Return the [x, y] coordinate for the center point of the cell that contains the specified text.  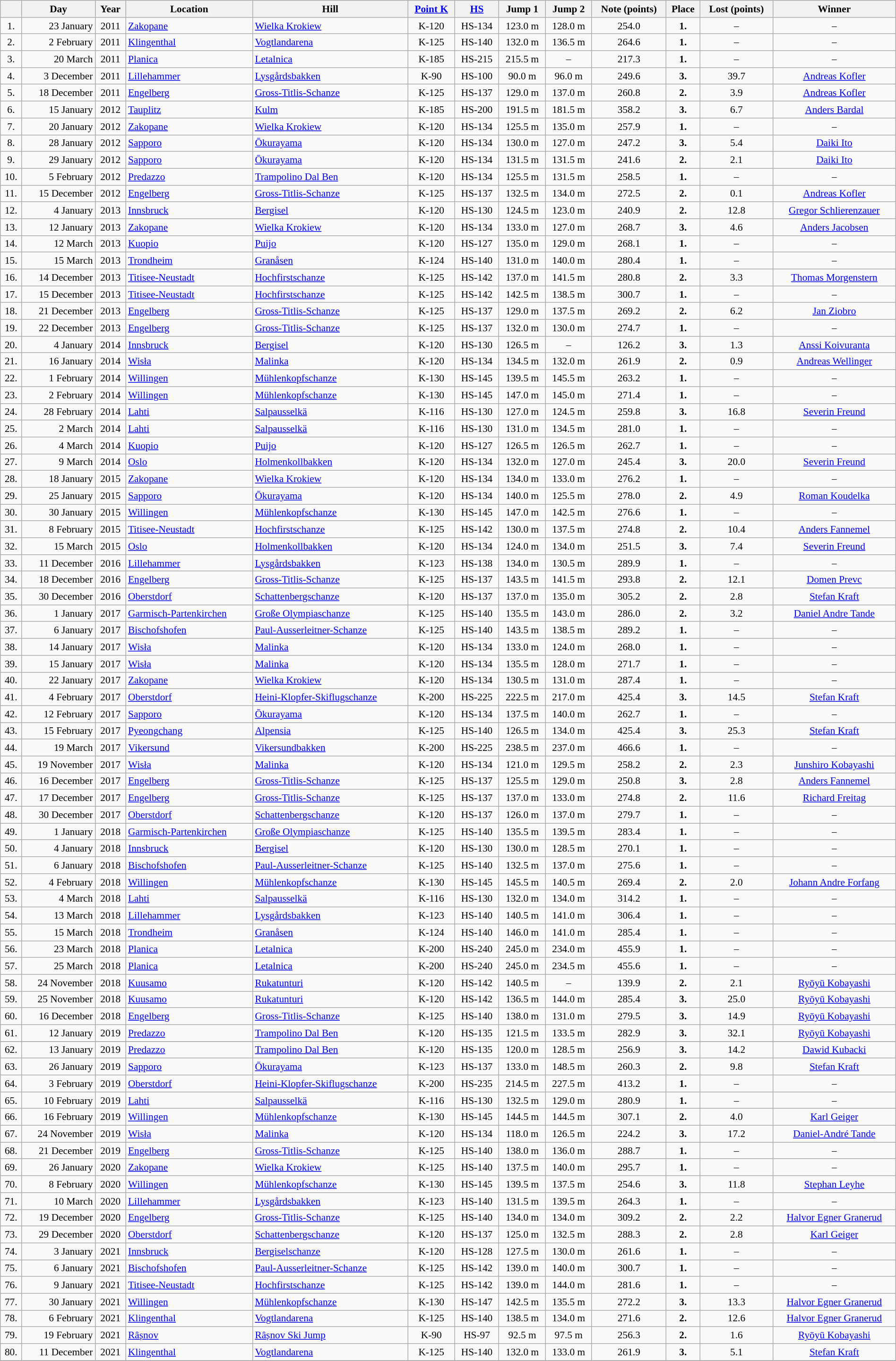
22 December [59, 328]
127.5 m [522, 1251]
20.0 [736, 462]
Vikersundbakken [330, 748]
Daniel-André Tande [835, 1134]
10 March [59, 1201]
Gregor Schlierenzauer [835, 210]
2.2 [736, 1218]
247.2 [629, 143]
HS-138 [477, 563]
52. [11, 882]
256.3 [629, 1335]
38. [11, 647]
270.1 [629, 849]
309.2 [629, 1218]
Andreas Wellinger [835, 362]
286.0 [629, 613]
272.5 [629, 194]
Tauplitz [189, 110]
20. [11, 345]
Râșnov Ski Jump [330, 1335]
Anders Jacobsen [835, 227]
280.4 [629, 261]
215.5 m [522, 60]
17. [11, 294]
269.2 [629, 311]
278.0 [629, 496]
271.7 [629, 664]
8. [11, 143]
Junshiro Kobayashi [835, 765]
92.5 m [522, 1335]
28. [11, 479]
40. [11, 680]
256.9 [629, 1050]
5.4 [736, 143]
12.1 [736, 580]
125.0 m [522, 1235]
283.4 [629, 832]
Daniel Andre Tande [835, 613]
14.2 [736, 1050]
237.0 m [569, 748]
19 December [59, 1218]
14 January [59, 647]
20 January [59, 127]
3.3 [736, 277]
274.7 [629, 328]
466.6 [629, 748]
314.2 [629, 899]
118.0 m [522, 1134]
22. [11, 379]
Râșnov [189, 1335]
75. [11, 1268]
Vikersund [189, 748]
HS-100 [477, 76]
268.7 [629, 227]
62. [11, 1050]
254.0 [629, 26]
2 March [59, 429]
Jump 1 [522, 9]
17 December [59, 798]
7.4 [736, 546]
19 November [59, 765]
4.0 [736, 1117]
9 March [59, 462]
13. [11, 227]
24. [11, 412]
217.0 m [569, 698]
250.8 [629, 781]
HS-97 [477, 1335]
10. [11, 177]
14.9 [736, 1016]
Jan Ziobro [835, 311]
279.5 [629, 1016]
74. [11, 1251]
72. [11, 1218]
20 March [59, 60]
214.5 m [522, 1084]
181.5 m [569, 110]
3.9 [736, 93]
260.8 [629, 93]
22 January [59, 680]
222.5 m [522, 698]
6 February [59, 1318]
251.5 [629, 546]
9. [11, 160]
19 March [59, 748]
146.0 m [522, 932]
29. [11, 496]
5. [11, 93]
32.1 [736, 1033]
287.4 [629, 680]
120.0 m [522, 1050]
136.0 m [569, 1151]
Johann Andre Forfang [835, 882]
30. [11, 513]
Roman Koudelka [835, 496]
289.9 [629, 563]
11.8 [736, 1184]
234.5 m [569, 966]
70. [11, 1184]
12 March [59, 244]
13 January [59, 1050]
260.3 [629, 1067]
14. [11, 244]
Day [59, 9]
129.5 m [569, 765]
16 January [59, 362]
1.3 [736, 345]
64. [11, 1084]
16.8 [736, 412]
2.0 [736, 882]
269.4 [629, 882]
21. [11, 362]
14 December [59, 277]
121.5 m [522, 1033]
79. [11, 1335]
126.2 [629, 345]
45. [11, 765]
261.6 [629, 1251]
68. [11, 1151]
14.5 [736, 698]
17.2 [736, 1134]
280.8 [629, 277]
271.4 [629, 395]
7. [11, 127]
25 January [59, 496]
263.2 [629, 379]
Hill [330, 9]
288.3 [629, 1235]
42. [11, 714]
413.2 [629, 1084]
257.9 [629, 127]
46. [11, 781]
245.4 [629, 462]
Jump 2 [569, 9]
249.6 [629, 76]
305.2 [629, 597]
67. [11, 1134]
57. [11, 966]
Kulm [330, 110]
279.7 [629, 815]
59. [11, 999]
240.9 [629, 210]
15 February [59, 731]
281.6 [629, 1285]
148.5 m [569, 1067]
13.3 [736, 1302]
43. [11, 731]
258.5 [629, 177]
6.2 [736, 311]
61. [11, 1033]
78. [11, 1318]
HS-235 [477, 1084]
126.0 m [522, 815]
11.6 [736, 798]
33. [11, 563]
15. [11, 261]
76. [11, 1285]
145.0 m [569, 395]
23. [11, 395]
Dawid Kubacki [835, 1050]
0.1 [736, 194]
289.2 [629, 630]
9.8 [736, 1067]
36. [11, 613]
139.9 [629, 983]
264.3 [629, 1201]
25.0 [736, 999]
293.8 [629, 580]
51. [11, 865]
19 February [59, 1335]
25.3 [736, 731]
1 February [59, 379]
1.6 [736, 1335]
Pyeongchang [189, 731]
281.0 [629, 429]
2.3 [736, 765]
19. [11, 328]
12. [11, 210]
11. [11, 194]
54. [11, 916]
268.1 [629, 244]
271.6 [629, 1318]
44. [11, 748]
4. [11, 76]
6. [11, 110]
Bergiselschanze [330, 1251]
29 December [59, 1235]
55. [11, 932]
4.9 [736, 496]
16. [11, 277]
280.9 [629, 1101]
295.7 [629, 1168]
25. [11, 429]
258.2 [629, 765]
Winner [835, 9]
65. [11, 1101]
Lost (points) [736, 9]
133.5 m [569, 1033]
217.3 [629, 60]
241.6 [629, 160]
Anders Bardal [835, 110]
455.6 [629, 966]
Point K [431, 9]
23 March [59, 949]
5.1 [736, 1352]
306.4 [629, 916]
254.6 [629, 1184]
16 February [59, 1117]
66. [11, 1117]
47. [11, 798]
49. [11, 832]
259.8 [629, 412]
3 February [59, 1084]
234.0 m [569, 949]
3 December [59, 76]
307.1 [629, 1117]
238.5 m [522, 748]
276.6 [629, 513]
9 January [59, 1285]
13 March [59, 916]
27. [11, 462]
6.7 [736, 110]
HS-200 [477, 110]
358.2 [629, 110]
10 February [59, 1101]
39.7 [736, 76]
10.4 [736, 529]
96.0 m [569, 76]
77. [11, 1302]
268.0 [629, 647]
48. [11, 815]
3 January [59, 1251]
53. [11, 899]
Thomas Morgenstern [835, 277]
5 February [59, 177]
25 November [59, 999]
Alpensia [330, 731]
224.2 [629, 1134]
71. [11, 1201]
31. [11, 529]
28 February [59, 412]
Note (points) [629, 9]
Year [111, 9]
32. [11, 546]
25 March [59, 966]
28 January [59, 143]
80. [11, 1352]
Domen Prevc [835, 580]
HS-128 [477, 1251]
121.0 m [522, 765]
34. [11, 580]
276.2 [629, 479]
12.6 [736, 1318]
455.9 [629, 949]
23 January [59, 26]
Stephan Leyhe [835, 1184]
HS [477, 9]
12 February [59, 714]
18. [11, 311]
41. [11, 698]
275.6 [629, 865]
4.6 [736, 227]
HS-147 [477, 1302]
HS-215 [477, 60]
282.9 [629, 1033]
Location [189, 9]
143.0 m [569, 613]
69. [11, 1168]
18 January [59, 479]
56. [11, 949]
227.5 m [569, 1084]
50. [11, 849]
Richard Freitag [835, 798]
63. [11, 1067]
Place [683, 9]
288.7 [629, 1151]
191.5 m [522, 110]
Anssi Koivuranta [835, 345]
58. [11, 983]
3.2 [736, 613]
0.9 [736, 362]
39. [11, 664]
29 January [59, 160]
26. [11, 446]
12.8 [736, 210]
73. [11, 1235]
264.6 [629, 43]
97.5 m [569, 1335]
37. [11, 630]
272.2 [629, 1302]
90.0 m [522, 76]
60. [11, 1016]
35. [11, 597]
